Identify which cell holds the provided text, then report its (X, Y) central coordinate. 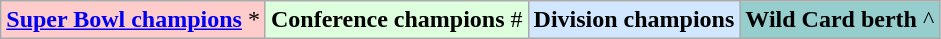
Conference champions # (396, 20)
Wild Card berth ^ (840, 20)
Division champions (634, 20)
Super Bowl champions * (134, 20)
